For the text-containing cell, return its midpoint in (X, Y) coordinate format. 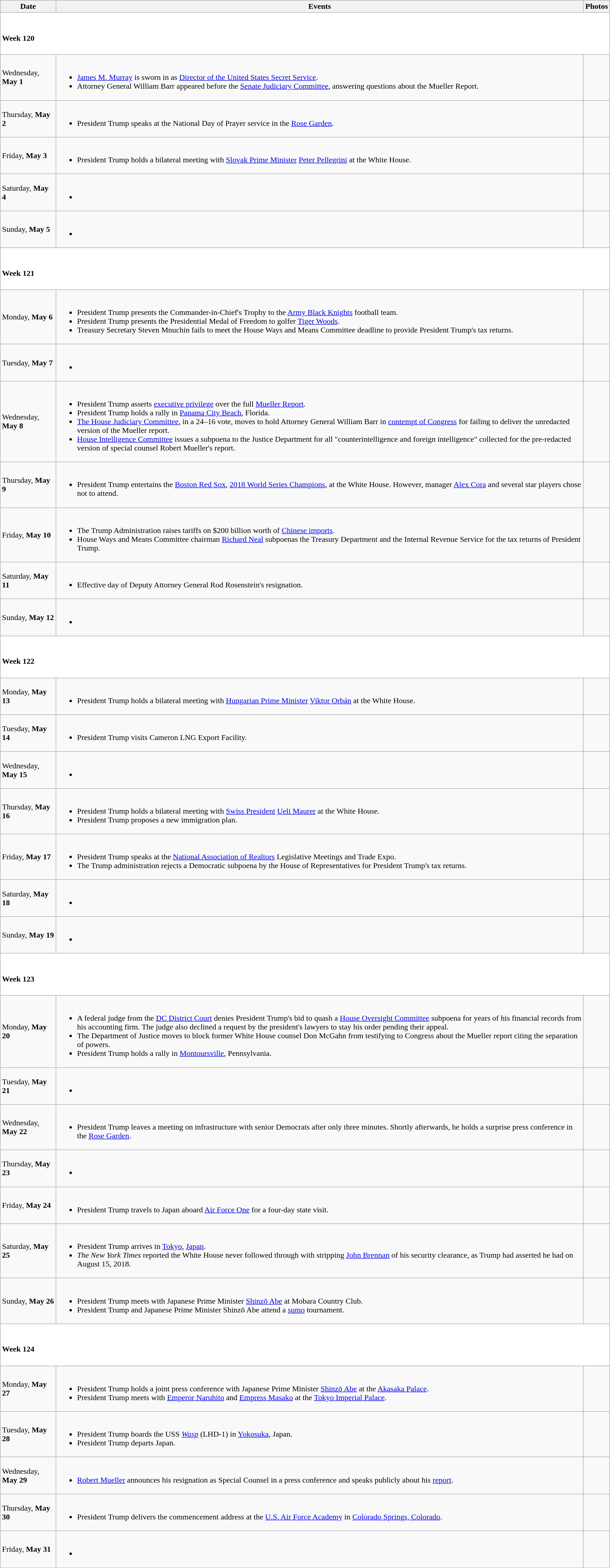
Sunday, May 5 (28, 229)
Events (320, 7)
Monday, May 13 (28, 696)
Date (28, 7)
Saturday, May 11 (28, 580)
Friday, May 10 (28, 535)
Tuesday, May 7 (28, 362)
Sunday, May 12 (28, 617)
Tuesday, May 28 (28, 1434)
Photos (597, 7)
Friday, May 3 (28, 156)
Week 123 (305, 975)
Wednesday, May 22 (28, 1127)
Sunday, May 26 (28, 1301)
Week 120 (305, 34)
Tuesday, May 21 (28, 1086)
Sunday, May 19 (28, 935)
Saturday, May 4 (28, 192)
President Trump boards the USS Wasp (LHD-1) in Yokosuka, Japan.President Trump departs Japan. (320, 1434)
Effective day of Deputy Attorney General Rod Rosenstein's resignation. (320, 580)
Week 121 (305, 269)
Monday, May 27 (28, 1389)
President Trump visits Cameron LNG Export Facility. (320, 733)
Robert Mueller announces his resignation as Special Counsel in a press conference and speaks publicly about his report. (320, 1475)
Week 124 (305, 1345)
Thursday, May 2 (28, 119)
President Trump travels to Japan aboard Air Force One for a four-day state visit. (320, 1206)
Friday, May 24 (28, 1206)
Monday, May 20 (28, 1031)
Friday, May 17 (28, 857)
Thursday, May 9 (28, 485)
Week 122 (305, 657)
Thursday, May 23 (28, 1168)
President Trump delivers the commencement address at the U.S. Air Force Academy in Colorado Springs, Colorado. (320, 1513)
Tuesday, May 14 (28, 733)
President Trump holds a bilateral meeting with Hungarian Prime Minister Viktor Orbán at the White House. (320, 696)
President Trump speaks at the National Day of Prayer service in the Rose Garden. (320, 119)
Saturday, May 25 (28, 1251)
Thursday, May 16 (28, 811)
Thursday, May 30 (28, 1513)
Wednesday, May 1 (28, 78)
Wednesday, May 8 (28, 422)
Friday, May 31 (28, 1549)
President Trump holds a bilateral meeting with Swiss President Ueli Maurer at the White House.President Trump proposes a new immigration plan. (320, 811)
Wednesday, May 15 (28, 770)
President Trump holds a bilateral meeting with Slovak Prime Minister Peter Pellegrini at the White House. (320, 156)
Wednesday, May 29 (28, 1475)
Saturday, May 18 (28, 898)
Monday, May 6 (28, 317)
